Search for the cell housing the specified text and yield its [x, y] center coordinate. 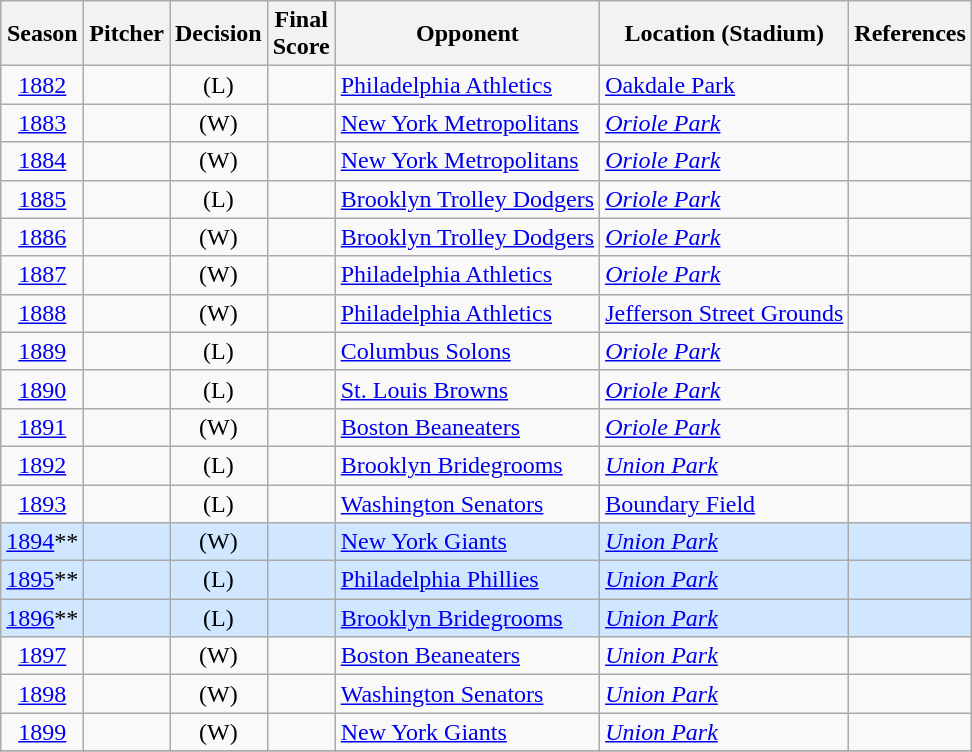
1890 [42, 389]
1895** [42, 580]
Decision [219, 34]
1883 [42, 123]
1888 [42, 313]
References [910, 34]
1882 [42, 85]
1887 [42, 275]
1893 [42, 503]
1892 [42, 465]
Boundary Field [724, 503]
Columbus Solons [467, 351]
1884 [42, 161]
1889 [42, 351]
1885 [42, 199]
1899 [42, 732]
1898 [42, 694]
Season [42, 34]
Location (Stadium) [724, 34]
Jefferson Street Grounds [724, 313]
1886 [42, 237]
1897 [42, 656]
FinalScore [301, 34]
Philadelphia Phillies [467, 580]
1891 [42, 427]
Pitcher [127, 34]
St. Louis Browns [467, 389]
1896** [42, 618]
Oakdale Park [724, 85]
1894** [42, 542]
Opponent [467, 34]
